Return the [x, y] coordinate for the center point of the cell that contains the specified text.  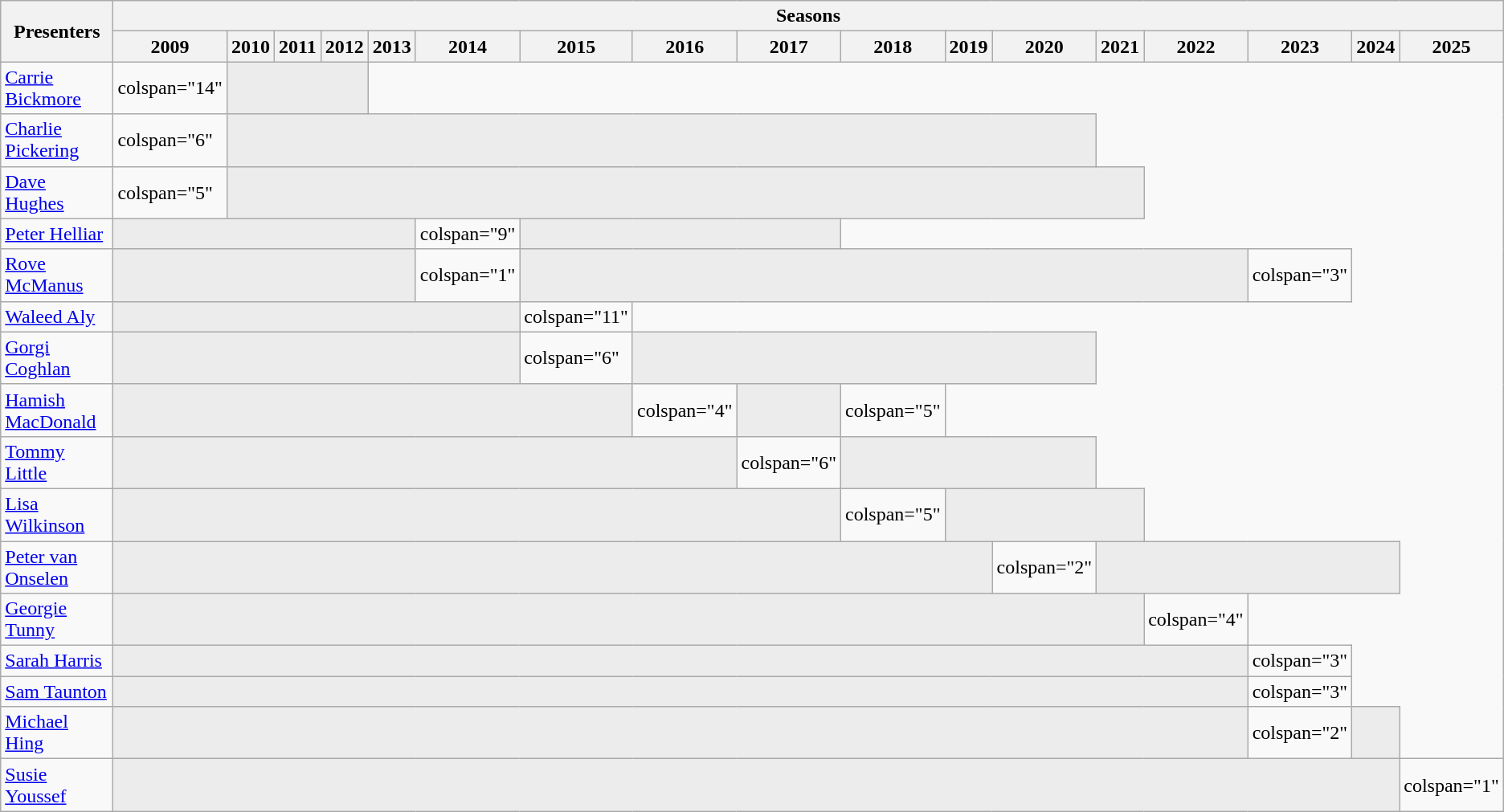
2015 [577, 47]
2012 [344, 47]
2025 [1452, 47]
Presenters [57, 31]
Tommy Little [57, 463]
2020 [1044, 47]
2023 [1300, 47]
Lisa Wilkinson [57, 514]
colspan="14" [170, 88]
colspan="9" [468, 234]
Hamish MacDonald [57, 410]
Dave Hughes [57, 193]
2022 [1196, 47]
Peter Helliar [57, 234]
2010 [251, 47]
2016 [685, 47]
Waleed Aly [57, 316]
Rove McManus [57, 275]
2019 [969, 47]
Peter van Onselen [57, 567]
2014 [468, 47]
2018 [893, 47]
Gorgi Coghlan [57, 358]
2013 [392, 47]
Sarah Harris [57, 661]
Susie Youssef [57, 785]
2017 [789, 47]
2024 [1375, 47]
Seasons [808, 16]
Carrie Bickmore [57, 88]
Charlie Pickering [57, 140]
Sam Taunton [57, 692]
colspan="11" [577, 316]
2021 [1120, 47]
2009 [170, 47]
Georgie Tunny [57, 620]
Michael Hing [57, 732]
2011 [297, 47]
